Extract the (X, Y) coordinate from the center of the cell holding the provided text.  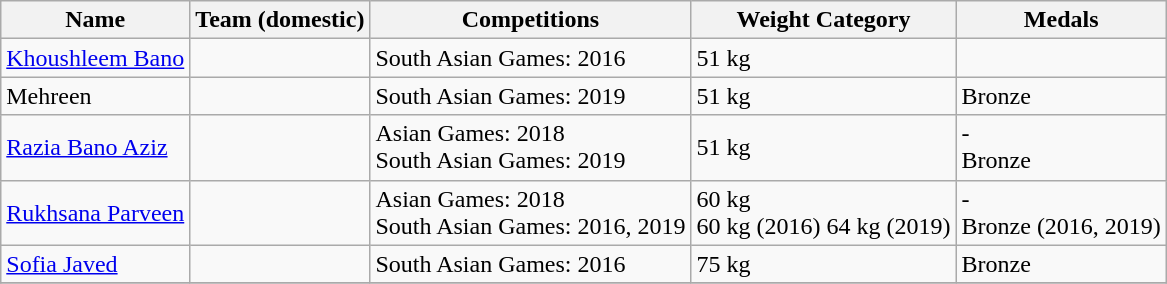
Weight Category (824, 20)
75 kg (824, 264)
Asian Games: 2018 South Asian Games: 2016, 2019 (530, 212)
South Asian Games: 2019 (530, 96)
Name (96, 20)
Rukhsana Parveen (96, 212)
60 kg60 kg (2016) 64 kg (2019) (824, 212)
Medals (1061, 20)
- Bronze (2016, 2019) (1061, 212)
-Bronze (1061, 148)
Mehreen (96, 96)
Razia Bano Aziz (96, 148)
Sofia Javed (96, 264)
Team (domestic) (280, 20)
Khoushleem Bano (96, 58)
Asian Games: 2018South Asian Games: 2019 (530, 148)
Competitions (530, 20)
